Pinpoint the cell where the given text exists, returning its [X, Y] midpoint coordinate. 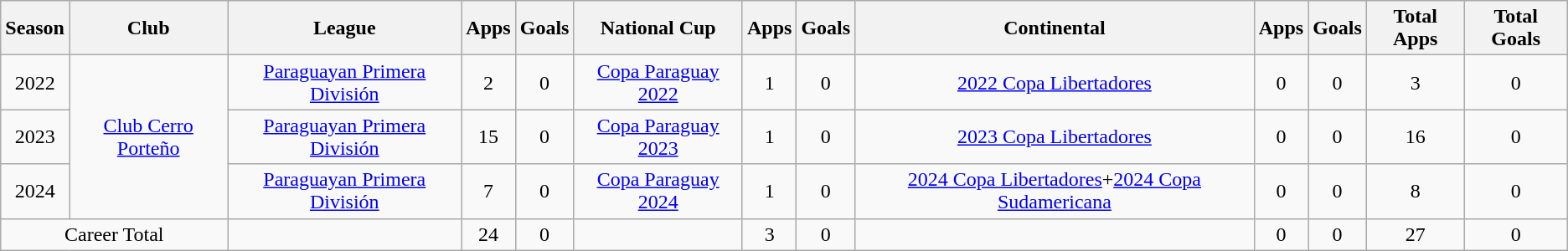
8 [1416, 191]
League [345, 28]
2 [488, 82]
National Cup [658, 28]
7 [488, 191]
Season [35, 28]
2022 Copa Libertadores [1055, 82]
Total Apps [1416, 28]
Total Goals [1516, 28]
2024 [35, 191]
16 [1416, 137]
27 [1416, 234]
15 [488, 137]
2023 Copa Libertadores [1055, 137]
Copa Paraguay 2022 [658, 82]
Career Total [114, 234]
2023 [35, 137]
2024 Copa Libertadores+2024 Copa Sudamericana [1055, 191]
Continental [1055, 28]
24 [488, 234]
Club Cerro Porteño [147, 137]
Club [147, 28]
Copa Paraguay 2024 [658, 191]
2022 [35, 82]
Copa Paraguay 2023 [658, 137]
